For the text-containing cell, return its midpoint in (x, y) coordinate format. 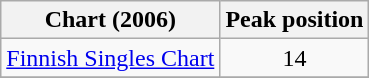
14 (294, 58)
Peak position (294, 20)
Chart (2006) (110, 20)
Finnish Singles Chart (110, 58)
